Identify which cell holds the provided text, then report its (x, y) central coordinate. 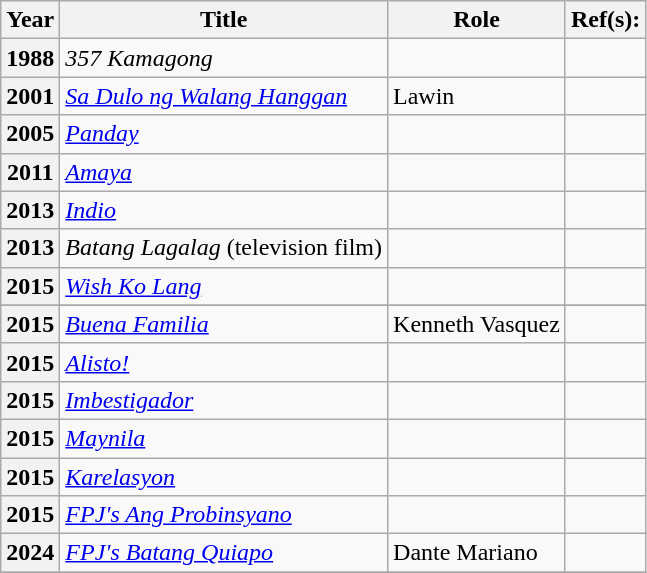
FPJ's Batang Quiapo (224, 553)
Buena Familia (224, 324)
Ref(s): (605, 20)
Amaya (224, 172)
2005 (30, 134)
Lawin (477, 96)
Panday (224, 134)
FPJ's Ang Probinsyano (224, 515)
Wish Ko Lang (224, 286)
2001 (30, 96)
1988 (30, 58)
Kenneth Vasquez (477, 324)
Batang Lagalag (television film) (224, 248)
Indio (224, 210)
Dante Mariano (477, 553)
Alisto! (224, 362)
Title (224, 20)
2011 (30, 172)
Imbestigador (224, 400)
Sa Dulo ng Walang Hanggan (224, 96)
2024 (30, 553)
Year (30, 20)
Role (477, 20)
Maynila (224, 438)
357 Kamagong (224, 58)
Karelasyon (224, 477)
